Provide the [X, Y] coordinate of the cell's center where the given text is located.  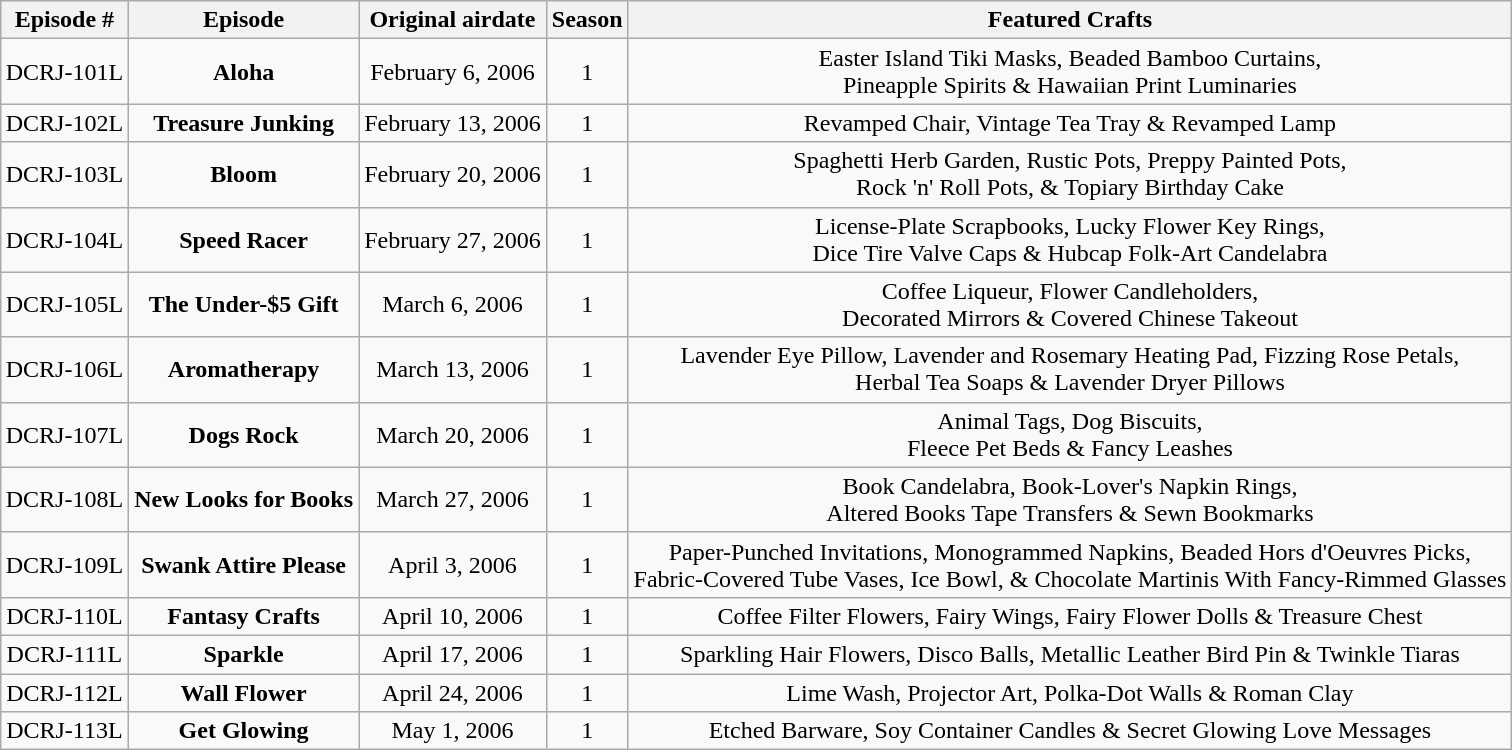
DCRJ-110L [64, 616]
Revamped Chair, Vintage Tea Tray & Revamped Lamp [1070, 123]
March 6, 2006 [453, 304]
Etched Barware, Soy Container Candles & Secret Glowing Love Messages [1070, 731]
The Under-$5 Gift [244, 304]
February 27, 2006 [453, 240]
Original airdate [453, 20]
Bloom [244, 174]
DCRJ-107L [64, 434]
April 17, 2006 [453, 654]
Lime Wash, Projector Art, Polka-Dot Walls & Roman Clay [1070, 693]
Lavender Eye Pillow, Lavender and Rosemary Heating Pad, Fizzing Rose Petals,Herbal Tea Soaps & Lavender Dryer Pillows [1070, 370]
Dogs Rock [244, 434]
February 20, 2006 [453, 174]
Season [587, 20]
DCRJ-103L [64, 174]
Treasure Junking [244, 123]
DCRJ-108L [64, 500]
DCRJ-113L [64, 731]
March 27, 2006 [453, 500]
April 3, 2006 [453, 564]
DCRJ-109L [64, 564]
February 6, 2006 [453, 72]
License-Plate Scrapbooks, Lucky Flower Key Rings,Dice Tire Valve Caps & Hubcap Folk-Art Candelabra [1070, 240]
Book Candelabra, Book-Lover's Napkin Rings,Altered Books Tape Transfers & Sewn Bookmarks [1070, 500]
Wall Flower [244, 693]
Aloha [244, 72]
Sparkle [244, 654]
Episode [244, 20]
DCRJ-112L [64, 693]
Sparkling Hair Flowers, Disco Balls, Metallic Leather Bird Pin & Twinkle Tiaras [1070, 654]
Animal Tags, Dog Biscuits,Fleece Pet Beds & Fancy Leashes [1070, 434]
Coffee Filter Flowers, Fairy Wings, Fairy Flower Dolls & Treasure Chest [1070, 616]
DCRJ-106L [64, 370]
DCRJ-104L [64, 240]
May 1, 2006 [453, 731]
April 24, 2006 [453, 693]
Featured Crafts [1070, 20]
April 10, 2006 [453, 616]
February 13, 2006 [453, 123]
DCRJ-111L [64, 654]
Fantasy Crafts [244, 616]
Episode # [64, 20]
Coffee Liqueur, Flower Candleholders,Decorated Mirrors & Covered Chinese Takeout [1070, 304]
DCRJ-102L [64, 123]
Get Glowing [244, 731]
Aromatherapy [244, 370]
DCRJ-105L [64, 304]
DCRJ-101L [64, 72]
March 20, 2006 [453, 434]
Speed Racer [244, 240]
Easter Island Tiki Masks, Beaded Bamboo Curtains,Pineapple Spirits & Hawaiian Print Luminaries [1070, 72]
Swank Attire Please [244, 564]
New Looks for Books [244, 500]
March 13, 2006 [453, 370]
Spaghetti Herb Garden, Rustic Pots, Preppy Painted Pots,Rock 'n' Roll Pots, & Topiary Birthday Cake [1070, 174]
